Detect which cell encompasses the target text, then output its [X, Y] center coordinate. 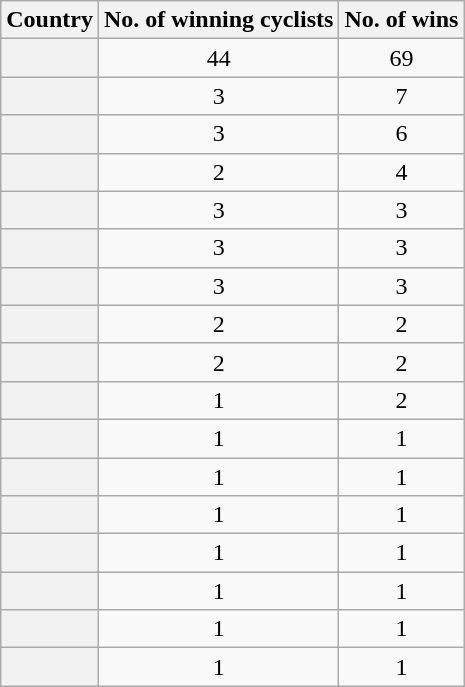
7 [402, 96]
No. of wins [402, 20]
69 [402, 58]
4 [402, 172]
44 [218, 58]
No. of winning cyclists [218, 20]
Country [50, 20]
6 [402, 134]
